From the cell containing the given text, extract its center point as [X, Y] coordinate. 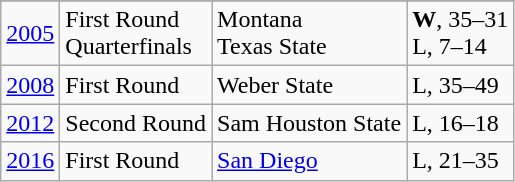
Sam Houston State [310, 123]
Second Round [136, 123]
MontanaTexas State [310, 34]
2016 [30, 161]
L, 16–18 [460, 123]
San Diego [310, 161]
2005 [30, 34]
2008 [30, 85]
W, 35–31L, 7–14 [460, 34]
L, 35–49 [460, 85]
2012 [30, 123]
First RoundQuarterfinals [136, 34]
Weber State [310, 85]
L, 21–35 [460, 161]
